Extract the [X, Y] coordinate from the center of the cell holding the provided text.  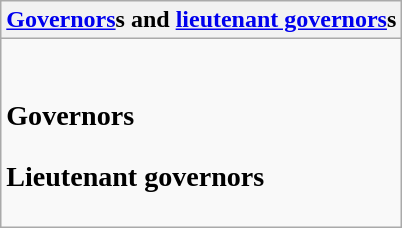
Governors Lieutenant governors [202, 133]
Governorss and lieutenant governorss [202, 20]
